Provide the (X, Y) coordinate of the cell's center where the given text is located.  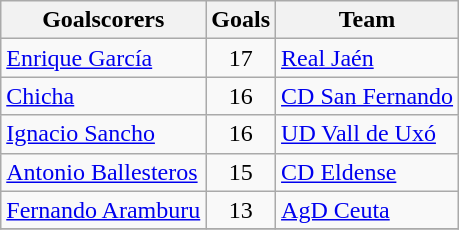
AgD Ceuta (368, 210)
17 (241, 58)
Team (368, 20)
UD Vall de Uxó (368, 134)
CD Eldense (368, 172)
Ignacio Sancho (104, 134)
Chicha (104, 96)
Real Jaén (368, 58)
Fernando Aramburu (104, 210)
13 (241, 210)
Goalscorers (104, 20)
Antonio Ballesteros (104, 172)
CD San Fernando (368, 96)
Goals (241, 20)
15 (241, 172)
Enrique García (104, 58)
